Capture the cell that displays the provided text and extract its (x, y) central coordinate. 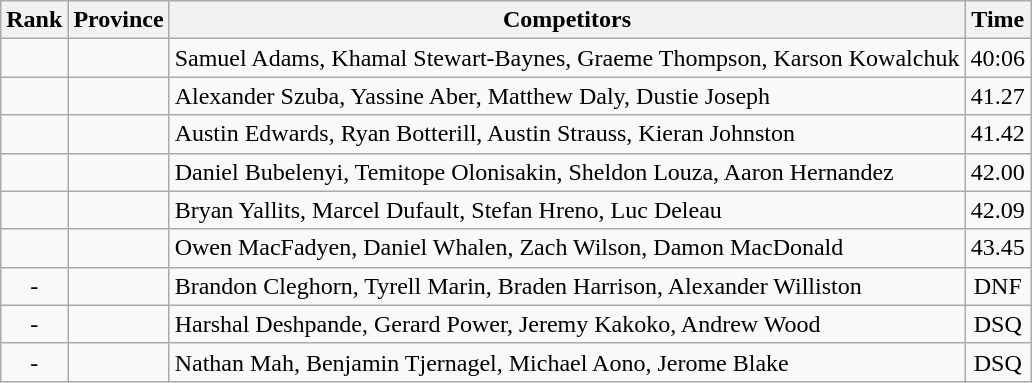
Rank (34, 20)
Brandon Cleghorn, Tyrell Marin, Braden Harrison, Alexander Williston (567, 286)
42.00 (998, 172)
Nathan Mah, Benjamin Tjernagel, Michael Aono, Jerome Blake (567, 362)
Bryan Yallits, Marcel Dufault, Stefan Hreno, Luc Deleau (567, 210)
Time (998, 20)
Alexander Szuba, Yassine Aber, Matthew Daly, Dustie Joseph (567, 96)
Samuel Adams, Khamal Stewart-Baynes, Graeme Thompson, Karson Kowalchuk (567, 58)
Austin Edwards, Ryan Botterill, Austin Strauss, Kieran Johnston (567, 134)
Owen MacFadyen, Daniel Whalen, Zach Wilson, Damon MacDonald (567, 248)
41.42 (998, 134)
Province (118, 20)
43.45 (998, 248)
40:06 (998, 58)
Harshal Deshpande, Gerard Power, Jeremy Kakoko, Andrew Wood (567, 324)
41.27 (998, 96)
42.09 (998, 210)
Competitors (567, 20)
DNF (998, 286)
Daniel Bubelenyi, Temitope Olonisakin, Sheldon Louza, Aaron Hernandez (567, 172)
